Output the [X, Y] coordinate of the center of the cell containing the given text.  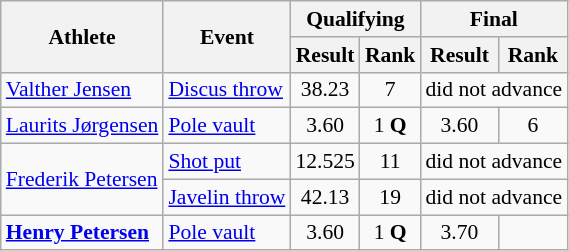
Henry Petersen [82, 233]
3.70 [459, 233]
11 [390, 162]
12.525 [324, 162]
Qualifying [355, 19]
Laurits Jørgensen [82, 126]
Shot put [226, 162]
Athlete [82, 36]
Event [226, 36]
Javelin throw [226, 197]
Valther Jensen [82, 90]
7 [390, 90]
42.13 [324, 197]
Frederik Petersen [82, 180]
19 [390, 197]
Discus throw [226, 90]
Final [494, 19]
6 [534, 126]
38.23 [324, 90]
